Scan for the cell matching the given text and deliver its (x, y) coordinate at center. 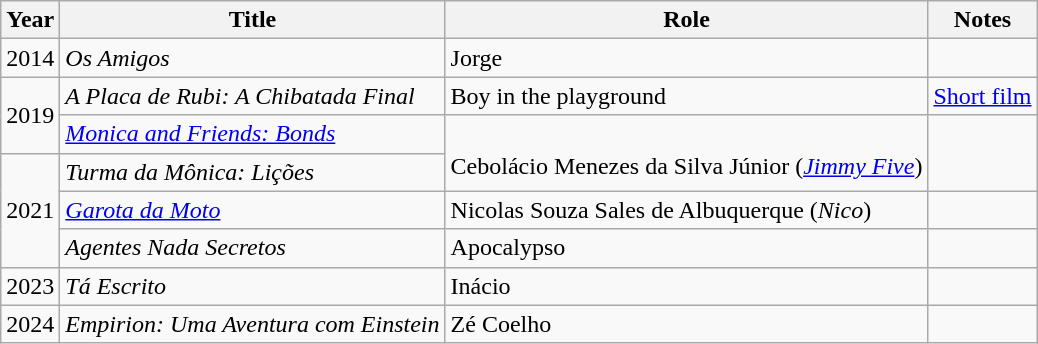
Tá Escrito (252, 286)
2021 (30, 210)
2023 (30, 286)
Zé Coelho (686, 324)
Notes (982, 20)
Boy in the playground (686, 96)
Cebolácio Menezes da Silva Júnior (Jimmy Five) (686, 153)
Nicolas Souza Sales de Albuquerque (Nico) (686, 210)
Year (30, 20)
Inácio (686, 286)
Garota da Moto (252, 210)
2014 (30, 58)
2024 (30, 324)
Empirion: Uma Aventura com Einstein (252, 324)
Title (252, 20)
Apocalypso (686, 248)
A Placa de Rubi: A Chibatada Final (252, 96)
Role (686, 20)
Short film (982, 96)
Agentes Nada Secretos (252, 248)
Monica and Friends: Bonds (252, 134)
2019 (30, 115)
Jorge (686, 58)
Turma da Mônica: Lições (252, 172)
Os Amigos (252, 58)
